Provide the [x, y] coordinate of the cell's center where the given text is located.  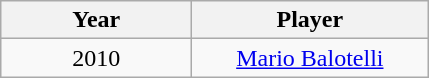
Player [310, 20]
2010 [96, 58]
Mario Balotelli [310, 58]
Year [96, 20]
